Search for the cell housing the specified text and yield its [X, Y] center coordinate. 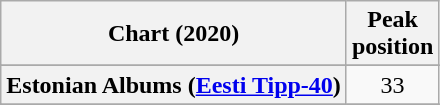
33 [392, 85]
Peakposition [392, 34]
Estonian Albums (Eesti Tipp-40) [174, 85]
Chart (2020) [174, 34]
